Determine the (x, y) coordinate at the center of the cell enclosing the given text.  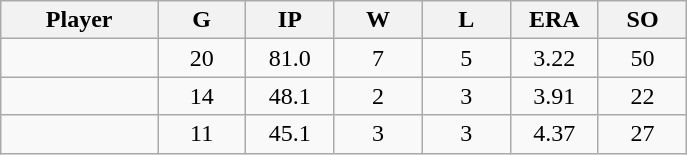
L (466, 20)
W (378, 20)
50 (642, 58)
Player (80, 20)
IP (290, 20)
2 (378, 96)
3.22 (554, 58)
27 (642, 134)
48.1 (290, 96)
5 (466, 58)
4.37 (554, 134)
ERA (554, 20)
14 (202, 96)
20 (202, 58)
3.91 (554, 96)
22 (642, 96)
81.0 (290, 58)
45.1 (290, 134)
7 (378, 58)
SO (642, 20)
G (202, 20)
11 (202, 134)
